Find where the given text appears and provide that cell's center as [x, y] coordinate. 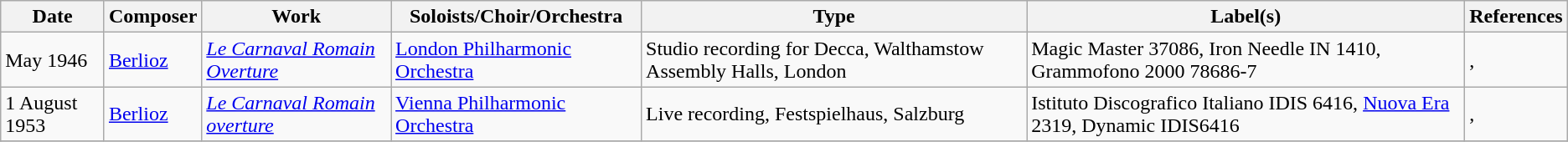
Date [53, 17]
Magic Master 37086, Iron Needle IN 1410, Grammofono 2000 78686-7 [1246, 60]
Istituto Discografico Italiano IDIS 6416, Nuova Era 2319, Dynamic IDIS6416 [1246, 114]
Composer [152, 17]
Work [297, 17]
Type [834, 17]
Label(s) [1246, 17]
Le Carnaval Romain overture [297, 114]
London Philharmonic Orchestra [516, 60]
References [1516, 17]
Studio recording for Decca, Walthamstow Assembly Halls, London [834, 60]
Soloists/Choir/Orchestra [516, 17]
1 August 1953 [53, 114]
Vienna Philharmonic Orchestra [516, 114]
May 1946 [53, 60]
Live recording, Festspielhaus, Salzburg [834, 114]
Le Carnaval Romain Overture [297, 60]
